Scan for the cell matching the given text and deliver its (X, Y) coordinate at center. 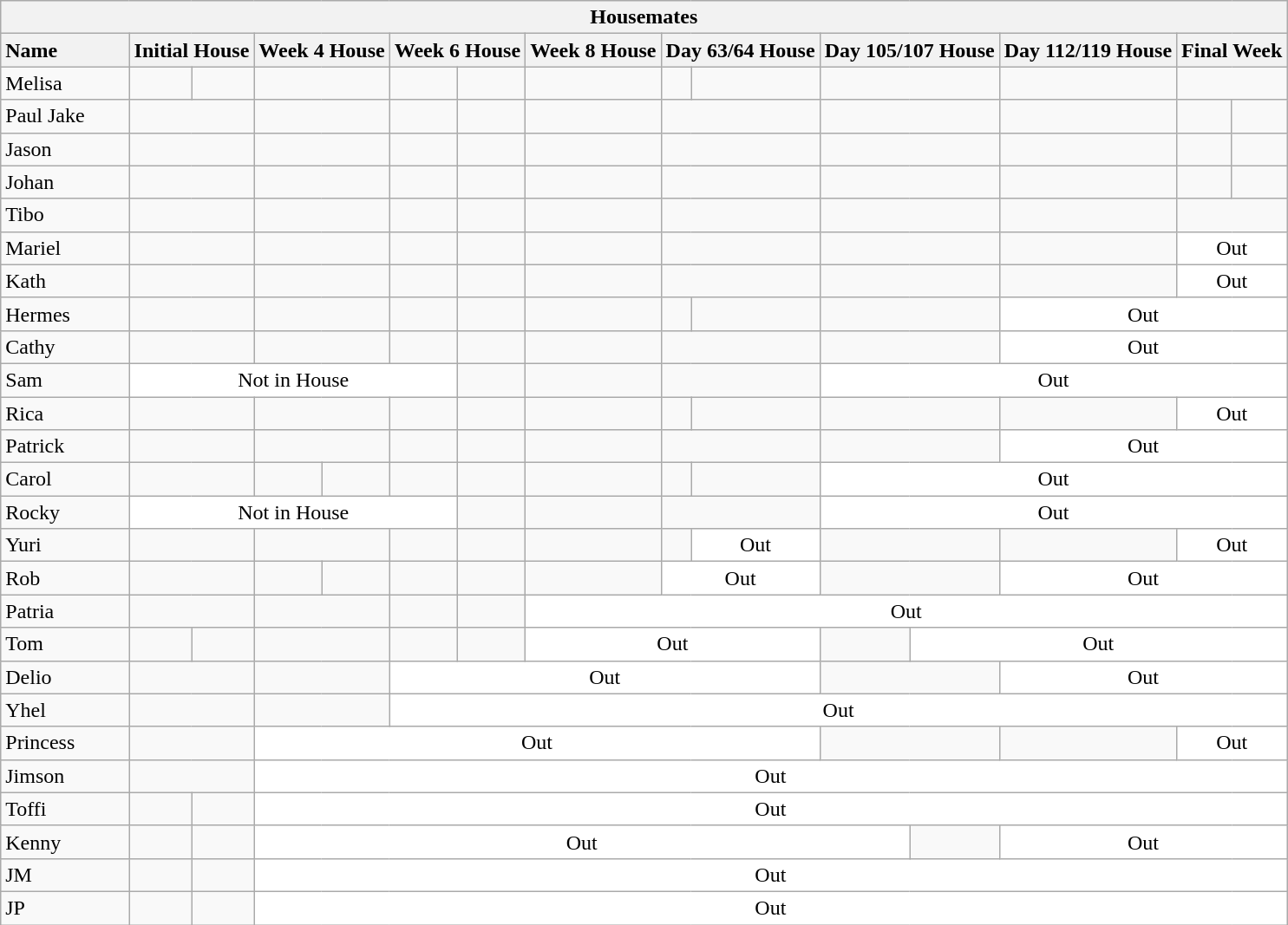
Housemates (644, 17)
Day 112/119 House (1088, 50)
Jimson (65, 776)
Cathy (65, 347)
Week 8 House (593, 50)
Jason (65, 149)
Yhel (65, 710)
Day 63/64 House (741, 50)
Melisa (65, 83)
Kenny (65, 842)
Mariel (65, 248)
Kath (65, 281)
Tibo (65, 215)
Week 6 House (457, 50)
Day 105/107 House (909, 50)
JM (65, 875)
Toffi (65, 809)
Final Week (1232, 50)
Patria (65, 611)
Paul Jake (65, 116)
JP (65, 908)
Yuri (65, 545)
Hermes (65, 314)
Carol (65, 479)
Delio (65, 677)
Name (65, 50)
Sam (65, 380)
Princess (65, 743)
Rica (65, 414)
Rocky (65, 512)
Johan (65, 182)
Rob (65, 578)
Tom (65, 644)
Week 4 House (322, 50)
Initial House (192, 50)
Patrick (65, 446)
